Capture the cell that displays the provided text and extract its (X, Y) central coordinate. 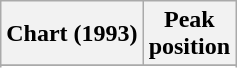
Chart (1993) (72, 34)
Peakposition (189, 34)
